From the cell containing the given text, extract its center point as [X, Y] coordinate. 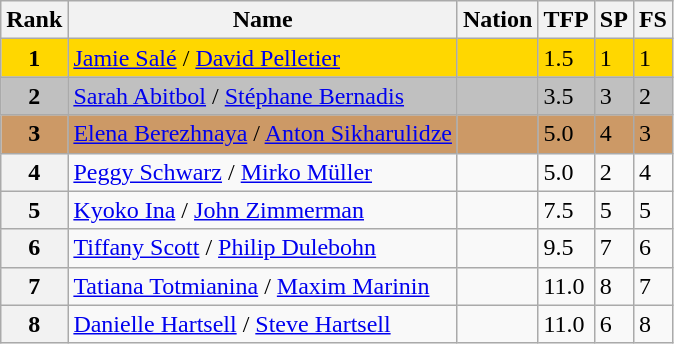
Rank [34, 20]
SP [614, 20]
Tatiana Totmianina / Maxim Marinin [263, 286]
TFP [566, 20]
Peggy Schwarz / Mirko Müller [263, 172]
9.5 [566, 248]
Kyoko Ina / John Zimmerman [263, 210]
Jamie Salé / David Pelletier [263, 58]
Tiffany Scott / Philip Dulebohn [263, 248]
Name [263, 20]
1.5 [566, 58]
Nation [497, 20]
Elena Berezhnaya / Anton Sikharulidze [263, 134]
7.5 [566, 210]
3.5 [566, 96]
Danielle Hartsell / Steve Hartsell [263, 324]
Sarah Abitbol / Stéphane Bernadis [263, 96]
FS [652, 20]
